Determine the [x, y] coordinate at the center of the cell enclosing the given text.  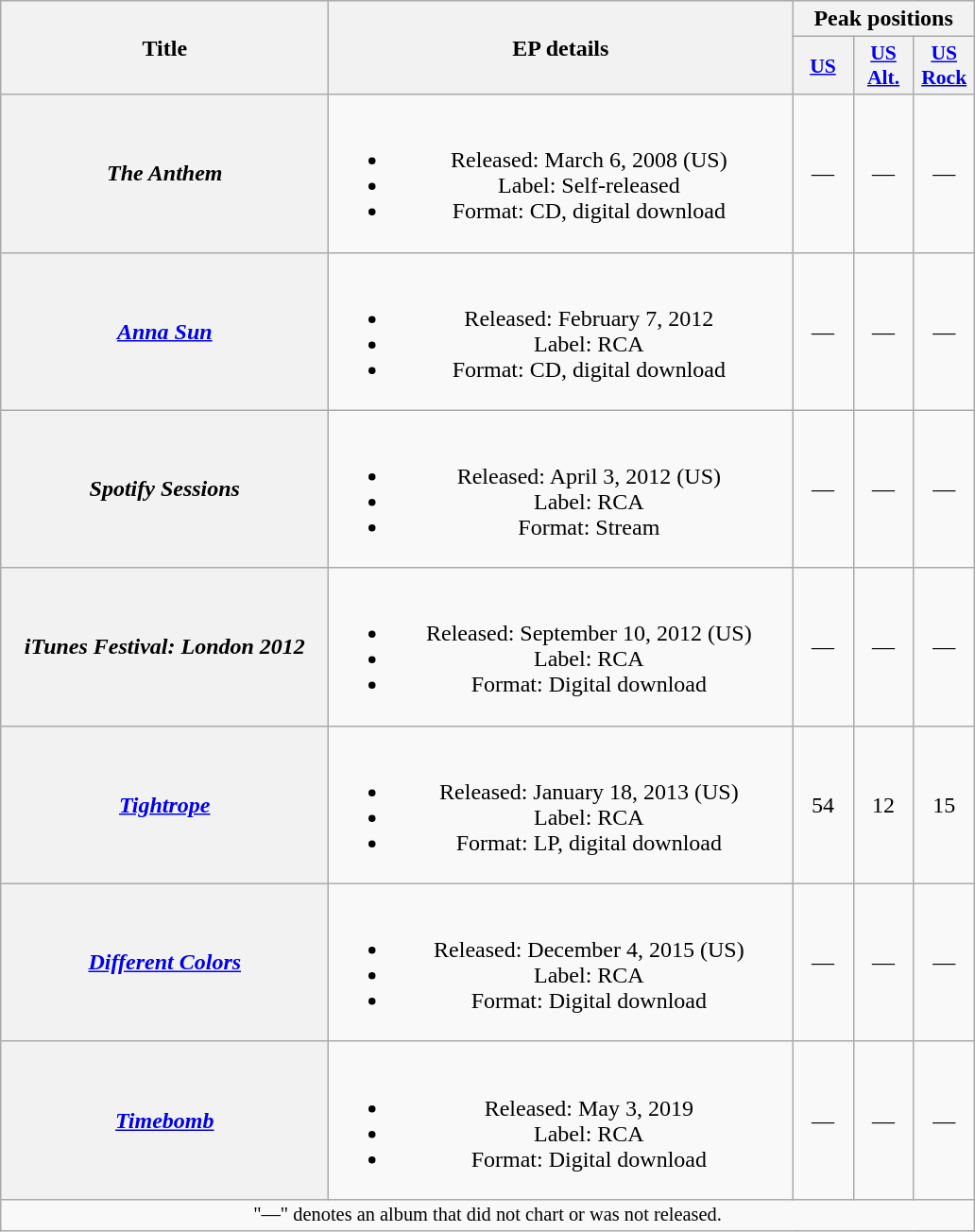
Spotify Sessions [164, 489]
US [823, 66]
Peak positions [883, 19]
EP details [561, 47]
15 [944, 805]
Title [164, 47]
"—" denotes an album that did not chart or was not released. [487, 1215]
Released: September 10, 2012 (US)Label: RCAFormat: Digital download [561, 646]
Released: January 18, 2013 (US)Label: RCAFormat: LP, digital download [561, 805]
US Alt. [883, 66]
Timebomb [164, 1121]
Released: March 6, 2008 (US)Label: Self-releasedFormat: CD, digital download [561, 174]
US Rock [944, 66]
Released: February 7, 2012Label: RCAFormat: CD, digital download [561, 331]
iTunes Festival: London 2012 [164, 646]
Released: May 3, 2019Label: RCAFormat: Digital download [561, 1121]
Anna Sun [164, 331]
The Anthem [164, 174]
54 [823, 805]
Different Colors [164, 962]
Tightrope [164, 805]
12 [883, 805]
Released: December 4, 2015 (US)Label: RCAFormat: Digital download [561, 962]
Released: April 3, 2012 (US)Label: RCAFormat: Stream [561, 489]
